Return the [X, Y] coordinate for the center point of the cell that contains the specified text.  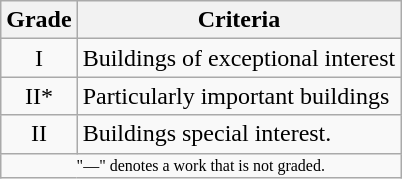
Particularly important buildings [239, 96]
Buildings special interest. [239, 134]
Criteria [239, 20]
Buildings of exceptional interest [239, 58]
II [39, 134]
I [39, 58]
"—" denotes a work that is not graded. [201, 165]
II* [39, 96]
Grade [39, 20]
